Provide the [X, Y] coordinate of the cell's center where the given text is located.  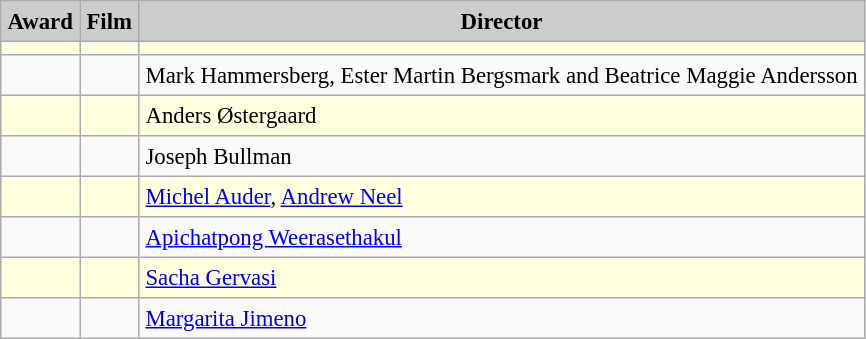
Apichatpong Weerasethakul [502, 237]
Margarita Jimeno [502, 318]
Joseph Bullman [502, 156]
Award [40, 21]
Anders Østergaard [502, 115]
Film [110, 21]
Sacha Gervasi [502, 277]
Mark Hammersberg, Ester Martin Bergsmark and Beatrice Maggie Andersson [502, 75]
Director [502, 21]
Michel Auder, Andrew Neel [502, 196]
